Provide the [X, Y] coordinate of the cell's center where the given text is located.  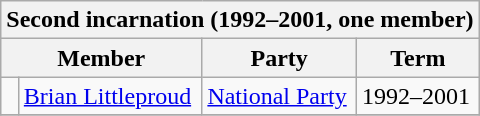
1992–2001 [418, 96]
Member [102, 58]
Party [280, 58]
Term [418, 58]
Second incarnation (1992–2001, one member) [240, 20]
Brian Littleproud [110, 96]
National Party [280, 96]
